Capture the cell that displays the provided text and extract its (x, y) central coordinate. 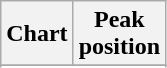
Chart (37, 34)
Peakposition (119, 34)
